Extract the (x, y) coordinate from the center of the cell holding the provided text.  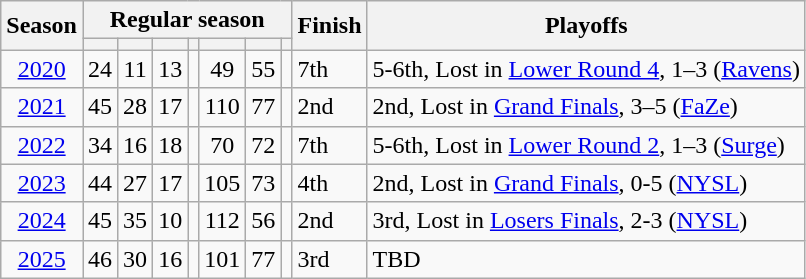
Regular season (186, 20)
Season (42, 26)
2020 (42, 69)
55 (264, 69)
34 (100, 145)
30 (136, 259)
56 (264, 221)
2022 (42, 145)
44 (100, 183)
70 (222, 145)
105 (222, 183)
TBD (586, 259)
27 (136, 183)
18 (170, 145)
10 (170, 221)
2023 (42, 183)
28 (136, 107)
24 (100, 69)
13 (170, 69)
2025 (42, 259)
3rd (330, 259)
11 (136, 69)
2nd, Lost in Grand Finals, 3–5 (FaZe) (586, 107)
Playoffs (586, 26)
49 (222, 69)
Finish (330, 26)
2nd, Lost in Grand Finals, 0-5 (NYSL) (586, 183)
35 (136, 221)
5-6th, Lost in Lower Round 4, 1–3 (Ravens) (586, 69)
110 (222, 107)
2024 (42, 221)
73 (264, 183)
46 (100, 259)
112 (222, 221)
101 (222, 259)
4th (330, 183)
5-6th, Lost in Lower Round 2, 1–3 (Surge) (586, 145)
3rd, Lost in Losers Finals, 2-3 (NYSL) (586, 221)
72 (264, 145)
2021 (42, 107)
